For the text-containing cell, return its midpoint in (x, y) coordinate format. 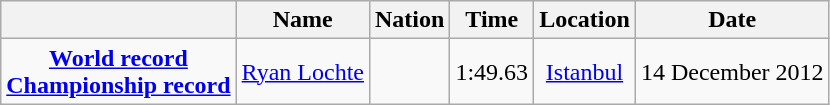
Date (732, 20)
14 December 2012 (732, 72)
1:49.63 (492, 72)
Nation (409, 20)
Istanbul (585, 72)
Location (585, 20)
World recordChampionship record (118, 72)
Ryan Lochte (302, 72)
Name (302, 20)
Time (492, 20)
